Capture the cell that displays the provided text and extract its (X, Y) central coordinate. 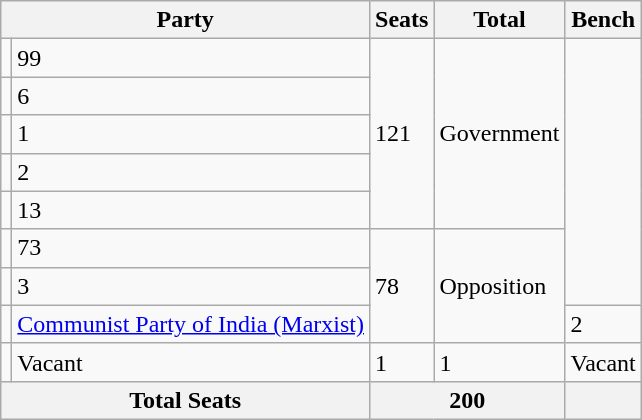
121 (402, 134)
Seats (402, 20)
3 (191, 286)
78 (402, 286)
Total Seats (186, 400)
Opposition (500, 286)
73 (191, 248)
6 (191, 96)
99 (191, 58)
Bench (603, 20)
Communist Party of India (Marxist) (191, 324)
Total (500, 20)
Government (500, 134)
13 (191, 210)
200 (468, 400)
Party (186, 20)
